Identify which cell holds the provided text, then report its (x, y) central coordinate. 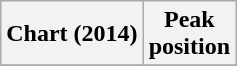
Peakposition (189, 34)
Chart (2014) (72, 34)
